Determine the (X, Y) coordinate at the center of the cell enclosing the given text.  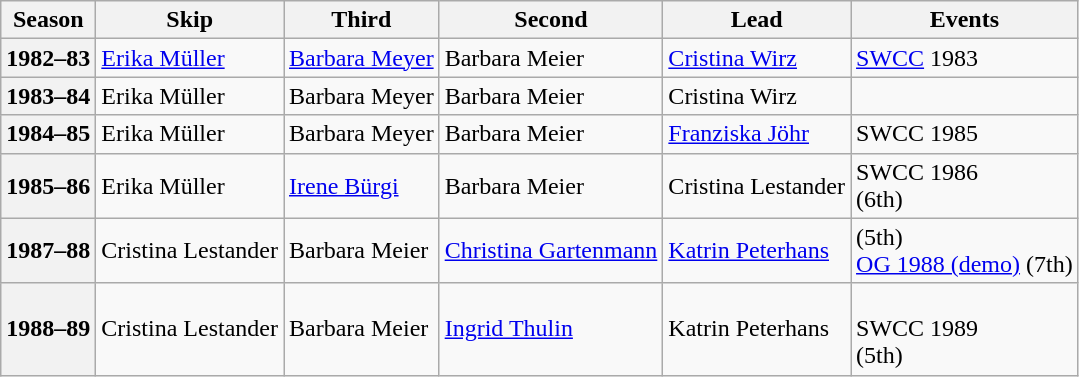
Lead (757, 20)
Franziska Jöhr (757, 134)
Third (362, 20)
(5th)OG 1988 (demo) (7th) (965, 250)
1982–83 (48, 58)
SWCC 1985 (965, 134)
SWCC 1983 (965, 58)
Events (965, 20)
Ingrid Thulin (551, 329)
1988–89 (48, 329)
Season (48, 20)
Skip (190, 20)
Christina Gartenmann (551, 250)
1987–88 (48, 250)
Irene Bürgi (362, 186)
SWCC 1989 (5th) (965, 329)
SWCC 1986 (6th) (965, 186)
1984–85 (48, 134)
1985–86 (48, 186)
Second (551, 20)
1983–84 (48, 96)
